Scan for the cell matching the given text and deliver its (X, Y) coordinate at center. 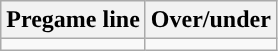
Pregame line (74, 20)
Over/under (210, 20)
